Extract the (x, y) coordinate from the center of the cell holding the provided text.  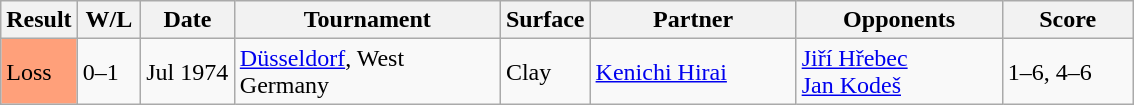
0–1 (109, 72)
Clay (545, 72)
1–6, 4–6 (1068, 72)
Result (39, 20)
Kenichi Hirai (693, 72)
Opponents (899, 20)
Jul 1974 (188, 72)
Jiří Hřebec Jan Kodeš (899, 72)
Düsseldorf, West Germany (367, 72)
Loss (39, 72)
Score (1068, 20)
Surface (545, 20)
Partner (693, 20)
Date (188, 20)
Tournament (367, 20)
W/L (109, 20)
